Detect which cell encompasses the target text, then output its [x, y] center coordinate. 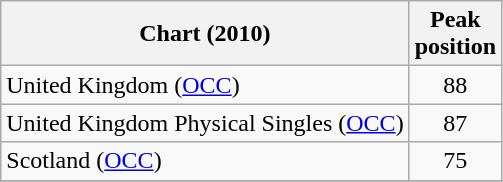
Scotland (OCC) [205, 161]
88 [455, 85]
United Kingdom Physical Singles (OCC) [205, 123]
75 [455, 161]
Peakposition [455, 34]
United Kingdom (OCC) [205, 85]
87 [455, 123]
Chart (2010) [205, 34]
